Find where the given text appears and provide that cell's center as (x, y) coordinate. 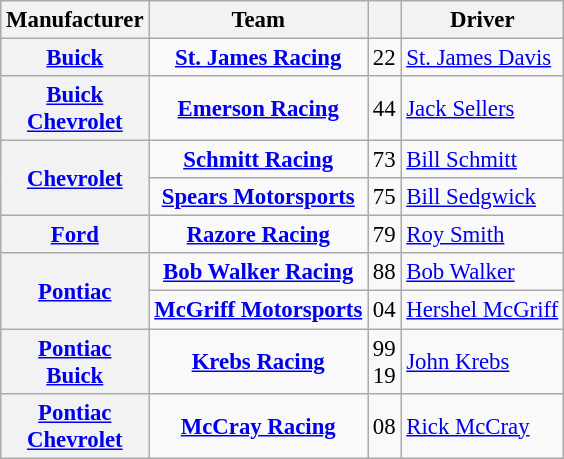
Rick McCray (482, 426)
Team (258, 20)
99 19 (384, 362)
McGriff Motorsports (258, 310)
Bob Walker Racing (258, 273)
Manufacturer (75, 20)
22 (384, 58)
88 (384, 273)
St. James Davis (482, 58)
Ford (75, 235)
Pontiac Buick (75, 362)
Chevrolet (75, 178)
John Krebs (482, 362)
Bill Sedgwick (482, 197)
St. James Racing (258, 58)
Buick (75, 58)
Driver (482, 20)
McCray Racing (258, 426)
Bob Walker (482, 273)
Razore Racing (258, 235)
08 (384, 426)
73 (384, 160)
04 (384, 310)
Bill Schmitt (482, 160)
Buick Chevrolet (75, 108)
Pontiac (75, 292)
Hershel McGriff (482, 310)
Jack Sellers (482, 108)
Schmitt Racing (258, 160)
75 (384, 197)
Pontiac Chevrolet (75, 426)
Krebs Racing (258, 362)
Spears Motorsports (258, 197)
79 (384, 235)
44 (384, 108)
Roy Smith (482, 235)
Emerson Racing (258, 108)
